Locate the cell with the specified text and output its (x, y) center coordinate. 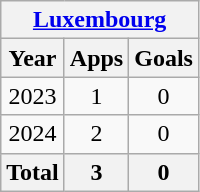
2024 (33, 134)
Total (33, 172)
2 (96, 134)
3 (96, 172)
2023 (33, 96)
Year (33, 58)
1 (96, 96)
Goals (164, 58)
Luxembourg (100, 20)
Apps (96, 58)
